Find where the given text appears and provide that cell's center as [x, y] coordinate. 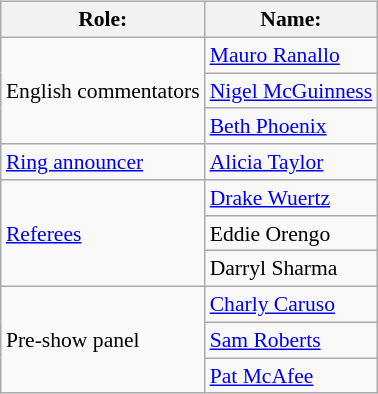
Name: [292, 20]
Mauro Ranallo [292, 55]
Sam Roberts [292, 340]
Beth Phoenix [292, 126]
Eddie Orengo [292, 233]
Nigel McGuinness [292, 91]
Referees [103, 234]
Darryl Sharma [292, 269]
Role: [103, 20]
Alicia Taylor [292, 162]
Pre-show panel [103, 340]
Pat McAfee [292, 376]
Charly Caruso [292, 305]
English commentators [103, 90]
Ring announcer [103, 162]
Drake Wuertz [292, 198]
